Output the [x, y] coordinate of the center of the cell containing the given text.  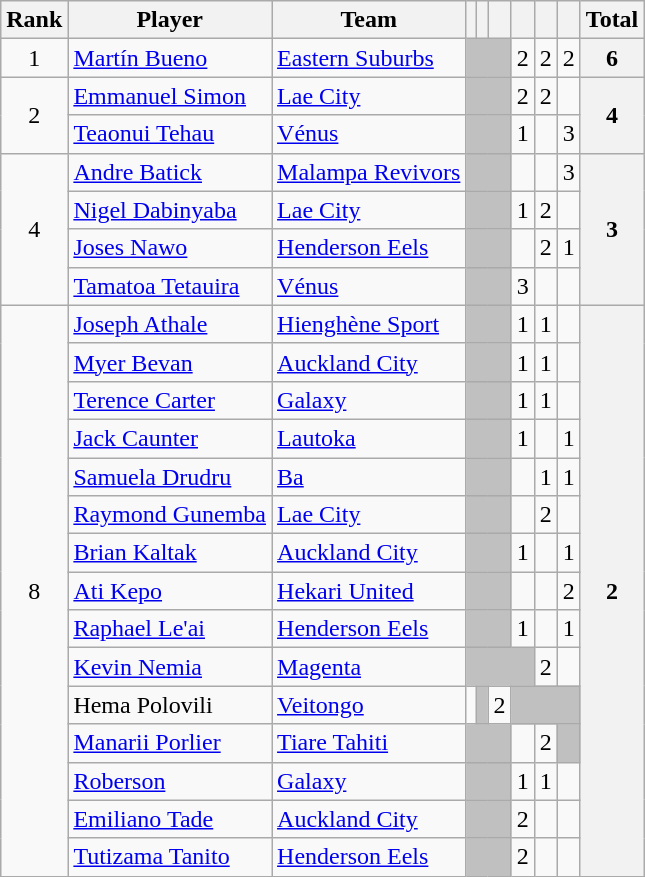
Tiare Tahiti [369, 743]
Samuela Drudru [170, 477]
Malampa Revivors [369, 172]
Player [170, 20]
Kevin Nemia [170, 667]
8 [34, 590]
Tamatoa Tetauira [170, 286]
Brian Kaltak [170, 553]
Rank [34, 20]
Tutizama Tanito [170, 857]
6 [612, 58]
Team [369, 20]
Joseph Athale [170, 324]
Roberson [170, 781]
Nigel Dabinyaba [170, 210]
Emmanuel Simon [170, 96]
Hema Polovili [170, 705]
Andre Batick [170, 172]
Jack Caunter [170, 438]
Raymond Gunemba [170, 515]
Magenta [369, 667]
Ba [369, 477]
Martín Bueno [170, 58]
Manarii Porlier [170, 743]
Teaonui Tehau [170, 134]
Lautoka [369, 438]
Hienghène Sport [369, 324]
Total [612, 20]
Terence Carter [170, 400]
Ati Kepo [170, 591]
Veitongo [369, 705]
Raphael Le'ai [170, 629]
Emiliano Tade [170, 819]
Joses Nawo [170, 248]
Myer Bevan [170, 362]
Eastern Suburbs [369, 58]
Hekari United [369, 591]
